Scan for the cell matching the given text and deliver its (X, Y) coordinate at center. 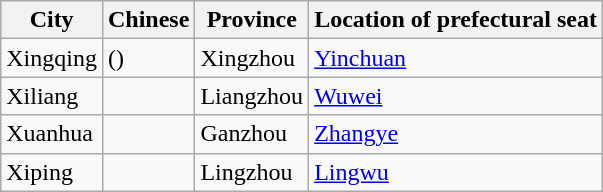
Ganzhou (252, 134)
Yinchuan (456, 58)
Xiliang (52, 96)
City (52, 20)
Zhangye (456, 134)
Location of prefectural seat (456, 20)
Xingqing (52, 58)
Liangzhou (252, 96)
Lingwu (456, 172)
Xingzhou (252, 58)
Chinese (148, 20)
Xuanhua (52, 134)
Province (252, 20)
Wuwei (456, 96)
Xiping (52, 172)
Lingzhou (252, 172)
() (148, 58)
